Pinpoint the cell where the given text exists, returning its [x, y] midpoint coordinate. 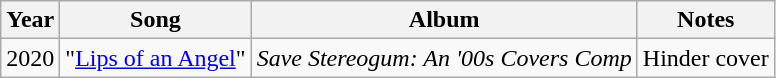
Song [156, 20]
"Lips of an Angel" [156, 58]
Album [444, 20]
Hinder cover [706, 58]
Save Stereogum: An '00s Covers Comp [444, 58]
2020 [30, 58]
Year [30, 20]
Notes [706, 20]
